Locate the cell with the specified text and output its [X, Y] center coordinate. 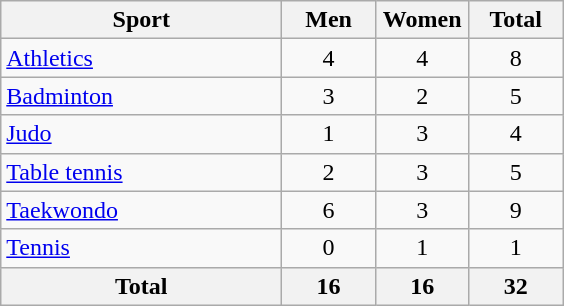
8 [516, 58]
0 [329, 248]
9 [516, 210]
32 [516, 286]
Judo [142, 134]
Women [422, 20]
Athletics [142, 58]
Men [329, 20]
Table tennis [142, 172]
Sport [142, 20]
Tennis [142, 248]
Taekwondo [142, 210]
Badminton [142, 96]
6 [329, 210]
